Identify which cell holds the provided text, then report its (x, y) central coordinate. 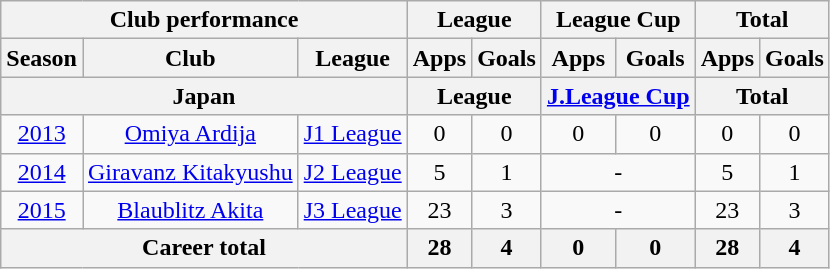
2015 (42, 210)
Omiya Ardija (190, 134)
J.League Cup (618, 96)
Japan (204, 96)
Club performance (204, 20)
Giravanz Kitakyushu (190, 172)
Season (42, 58)
Career total (204, 248)
J2 League (352, 172)
J3 League (352, 210)
Club (190, 58)
2013 (42, 134)
Blaublitz Akita (190, 210)
2014 (42, 172)
League Cup (618, 20)
J1 League (352, 134)
